Find where the given text appears and provide that cell's center as [X, Y] coordinate. 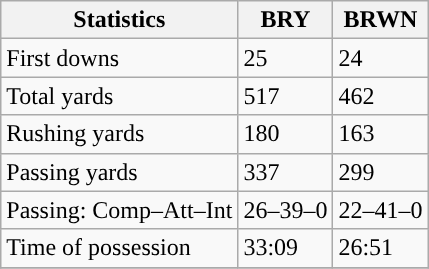
First downs [120, 58]
Time of possession [120, 248]
337 [286, 172]
BRWN [380, 20]
26:51 [380, 248]
Rushing yards [120, 134]
517 [286, 96]
299 [380, 172]
33:09 [286, 248]
Statistics [120, 20]
BRY [286, 20]
26–39–0 [286, 210]
25 [286, 58]
Passing yards [120, 172]
163 [380, 134]
180 [286, 134]
Total yards [120, 96]
Passing: Comp–Att–Int [120, 210]
24 [380, 58]
462 [380, 96]
22–41–0 [380, 210]
